Return (X, Y) of the center of cell containing provided text 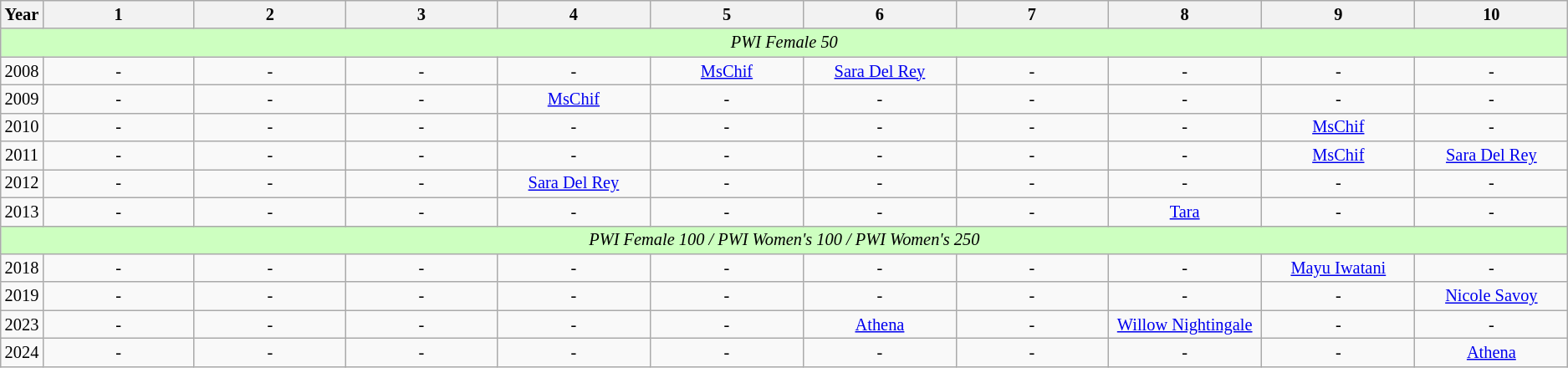
5 (726, 14)
Nicole Savoy (1492, 296)
2013 (22, 212)
2024 (22, 352)
2009 (22, 99)
2 (269, 14)
PWI Female 50 (784, 43)
10 (1492, 14)
2012 (22, 183)
2008 (22, 71)
6 (880, 14)
2023 (22, 325)
8 (1184, 14)
Year (22, 14)
2018 (22, 268)
7 (1032, 14)
Willow Nightingale (1184, 325)
4 (574, 14)
2011 (22, 156)
2010 (22, 127)
2019 (22, 296)
1 (119, 14)
PWI Female 100 / PWI Women's 100 / PWI Women's 250 (784, 240)
Tara (1184, 212)
Mayu Iwatani (1338, 268)
9 (1338, 14)
3 (421, 14)
